For the text-containing cell, return its midpoint in (x, y) coordinate format. 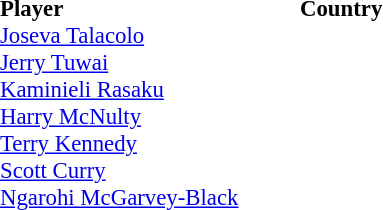
Harry McNulty (150, 116)
Joseva Talacolo (150, 36)
Kaminieli Rasaku (150, 90)
Jerry Tuwai (150, 62)
Scott Curry (150, 170)
Terry Kennedy (150, 144)
